Find where the given text appears and provide that cell's center as (X, Y) coordinate. 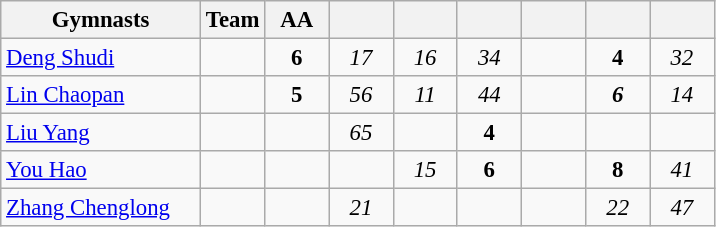
11 (425, 95)
65 (361, 133)
47 (682, 208)
Team (232, 20)
44 (489, 95)
14 (682, 95)
Zhang Chenglong (101, 208)
15 (425, 170)
32 (682, 58)
AA (297, 20)
56 (361, 95)
You Hao (101, 170)
Lin Chaopan (101, 95)
22 (618, 208)
Liu Yang (101, 133)
34 (489, 58)
41 (682, 170)
Gymnasts (101, 20)
17 (361, 58)
21 (361, 208)
8 (618, 170)
5 (297, 95)
Deng Shudi (101, 58)
16 (425, 58)
